Locate the cell with the specified text and output its (x, y) center coordinate. 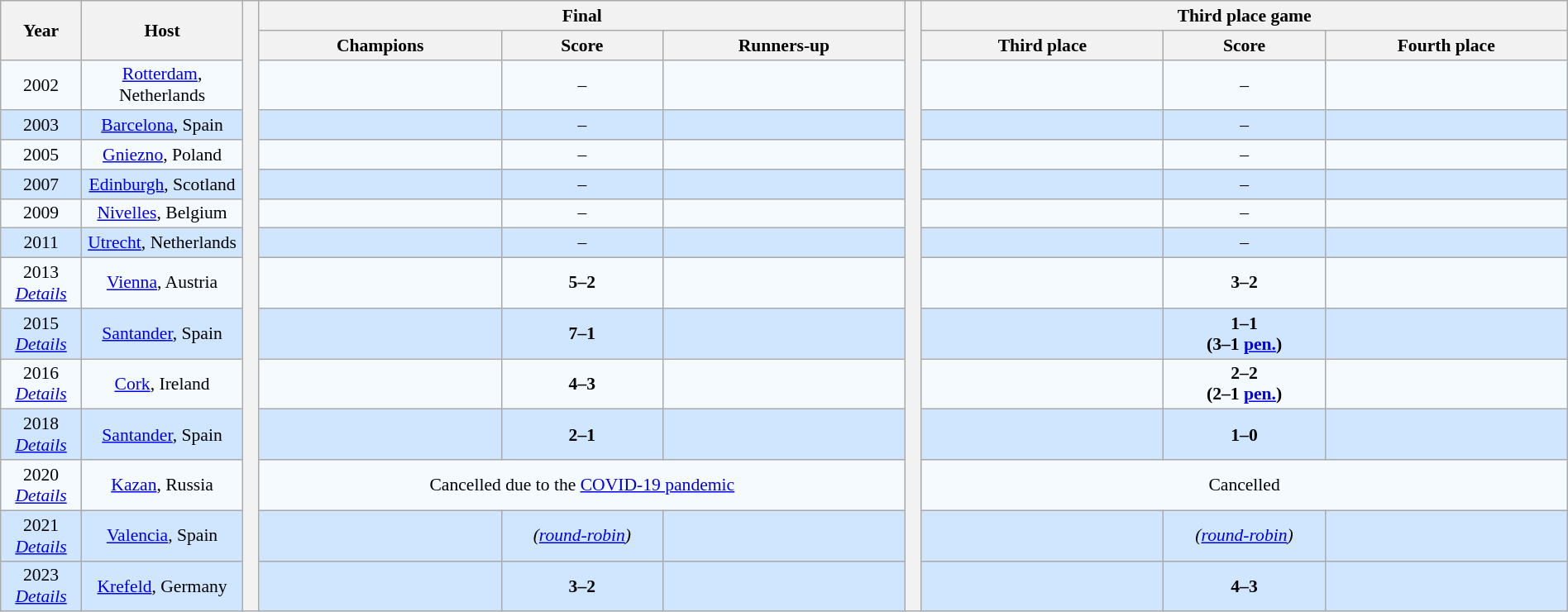
2013Details (41, 283)
2009 (41, 213)
Rotterdam, Netherlands (162, 84)
2–2(2–1 pen.) (1244, 384)
Kazan, Russia (162, 485)
2–1 (582, 435)
Runners-up (784, 45)
5–2 (582, 283)
1–0 (1244, 435)
1–1(3–1 pen.) (1244, 334)
2002 (41, 84)
2005 (41, 155)
2003 (41, 126)
2015Details (41, 334)
Third place (1042, 45)
2007 (41, 184)
Valencia, Spain (162, 536)
Gniezno, Poland (162, 155)
Nivelles, Belgium (162, 213)
Barcelona, Spain (162, 126)
2018Details (41, 435)
Cork, Ireland (162, 384)
2023Details (41, 586)
Cancelled (1244, 485)
Utrecht, Netherlands (162, 243)
2020Details (41, 485)
Champions (380, 45)
2016Details (41, 384)
Year (41, 30)
2011 (41, 243)
7–1 (582, 334)
Vienna, Austria (162, 283)
Final (582, 16)
Third place game (1244, 16)
Edinburgh, Scotland (162, 184)
Fourth place (1446, 45)
Krefeld, Germany (162, 586)
2021Details (41, 536)
Host (162, 30)
Cancelled due to the COVID-19 pandemic (582, 485)
